Identify which cell holds the provided text, then report its (X, Y) central coordinate. 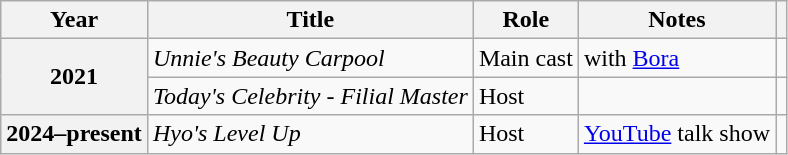
Year (74, 20)
2024–present (74, 134)
Title (310, 20)
Hyo's Level Up (310, 134)
Today's Celebrity - Filial Master (310, 96)
Unnie's Beauty Carpool (310, 58)
with Bora (676, 58)
YouTube talk show (676, 134)
Role (526, 20)
2021 (74, 77)
Main cast (526, 58)
Notes (676, 20)
